Locate the cell with the specified text and output its [x, y] center coordinate. 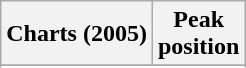
Charts (2005) [77, 34]
Peakposition [198, 34]
